Pinpoint the cell where the given text exists, returning its [X, Y] midpoint coordinate. 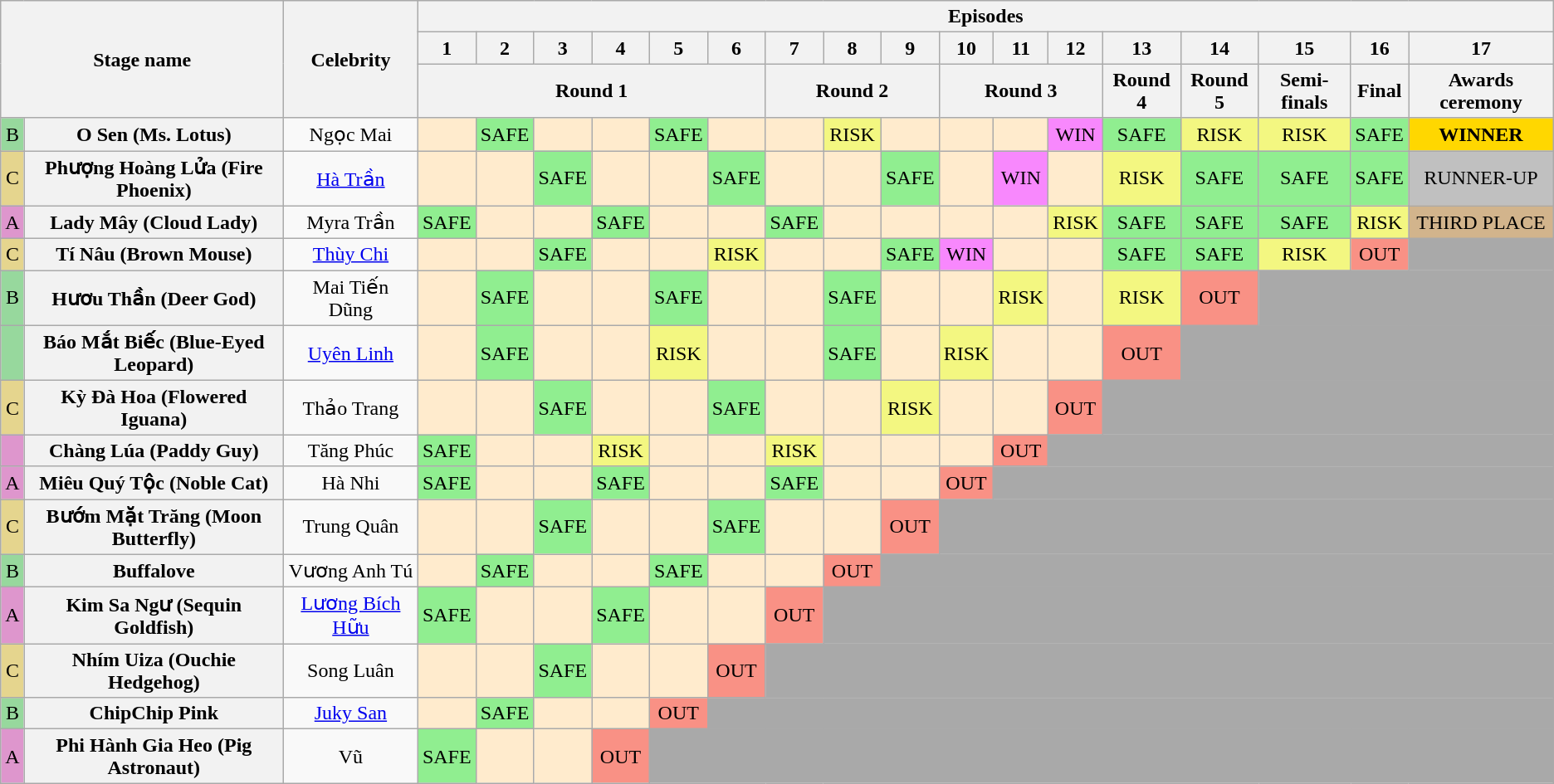
Tăng Phúc [350, 450]
Round 3 [1021, 91]
Round 4 [1141, 91]
13 [1141, 48]
Buffalove [154, 571]
Semi-finals [1305, 91]
6 [736, 48]
2 [505, 48]
3 [563, 48]
Lương Bích Hữu [350, 616]
O Sen (Ms. Lotus) [154, 134]
16 [1380, 48]
RUNNER-UP [1481, 179]
Phi Hành Gia Heo (Pig Astronaut) [154, 757]
THIRD PLACE [1481, 222]
Hà Nhi [350, 483]
WINNER [1481, 134]
Miêu Quý Tộc (Noble Cat) [154, 483]
9 [910, 48]
1 [447, 48]
Awards ceremony [1481, 91]
12 [1076, 48]
Chàng Lúa (Paddy Guy) [154, 450]
Bướm Mặt Trăng (Moon Butterfly) [154, 528]
Lady Mây (Cloud Lady) [154, 222]
10 [966, 48]
Hươu Thần (Deer God) [154, 299]
Final [1380, 91]
Round 2 [852, 91]
Round 5 [1219, 91]
Thảo Trang [350, 408]
17 [1481, 48]
4 [621, 48]
Báo Mắt Biếc (Blue-Eyed Leopard) [154, 353]
7 [794, 48]
Mai Tiến Dũng [350, 299]
5 [678, 48]
Tí Nâu (Brown Mouse) [154, 255]
Vũ [350, 757]
Episodes [985, 17]
ChipChip Pink [154, 713]
Ngọc Mai [350, 134]
Hà Trần [350, 179]
11 [1021, 48]
Vương Anh Tú [350, 571]
Kỳ Đà Hoa (Flowered Iguana) [154, 408]
Nhím Uiza (Ouchie Hedgehog) [154, 670]
14 [1219, 48]
Song Luân [350, 670]
Round 1 [591, 91]
Myra Trần [350, 222]
Kim Sa Ngư (Sequin Goldfish) [154, 616]
Thùy Chi [350, 255]
Trung Quân [350, 528]
15 [1305, 48]
Stage name [143, 60]
8 [853, 48]
Phượng Hoàng Lửa (Fire Phoenix) [154, 179]
Celebrity [350, 60]
Juky San [350, 713]
Uyên Linh [350, 353]
